Pinpoint the cell where the given text exists, returning its (x, y) midpoint coordinate. 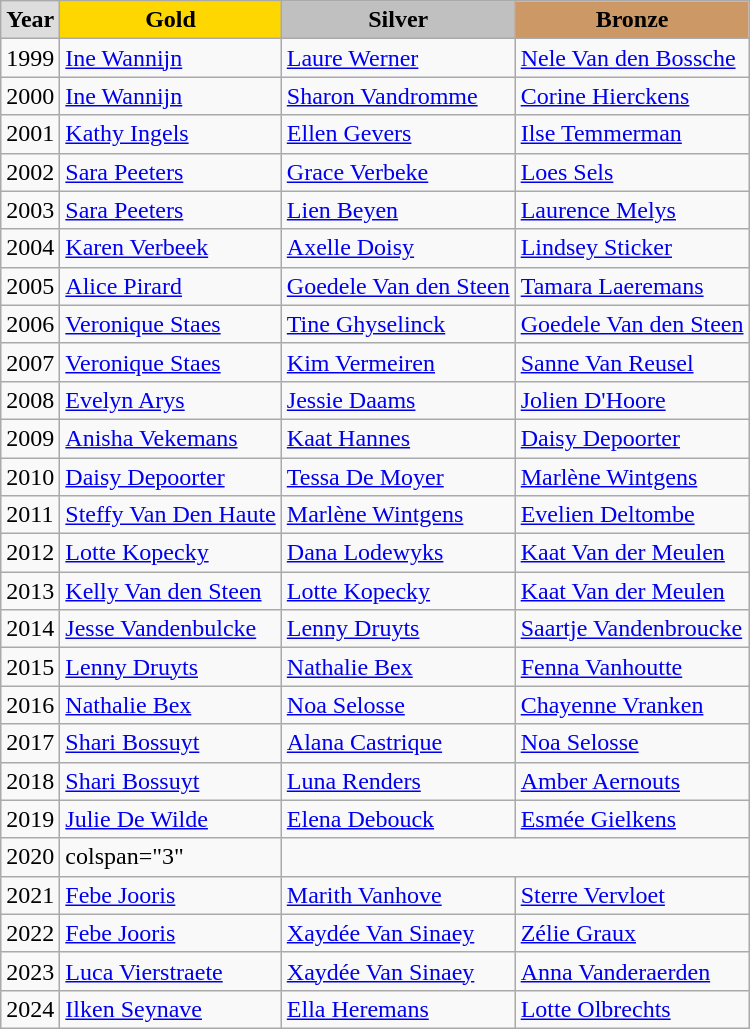
Lindsey Sticker (632, 248)
Evelien Deltombe (632, 515)
Ilse Temmerman (632, 134)
Laure Werner (398, 58)
Chayenne Vranken (632, 705)
Anisha Vekemans (170, 438)
Jesse Vandenbulcke (170, 629)
Tessa De Moyer (398, 477)
2010 (30, 477)
2009 (30, 438)
Sterre Vervloet (632, 895)
2014 (30, 629)
Saartje Vandenbroucke (632, 629)
Evelyn Arys (170, 400)
2022 (30, 933)
Luna Renders (398, 781)
2007 (30, 362)
Kim Vermeiren (398, 362)
Ella Heremans (398, 1009)
Esmée Gielkens (632, 819)
1999 (30, 58)
2021 (30, 895)
Tamara Laeremans (632, 286)
Lotte Olbrechts (632, 1009)
Dana Lodewyks (398, 553)
Gold (170, 20)
Corine Hierckens (632, 96)
Grace Verbeke (398, 172)
Alana Castrique (398, 743)
2005 (30, 286)
Silver (398, 20)
Kelly Van den Steen (170, 591)
Sharon Vandromme (398, 96)
Sanne Van Reusel (632, 362)
2019 (30, 819)
Elena Debouck (398, 819)
Julie De Wilde (170, 819)
Year (30, 20)
Bronze (632, 20)
Karen Verbeek (170, 248)
Nele Van den Bossche (632, 58)
2006 (30, 324)
Marith Vanhove (398, 895)
Alice Pirard (170, 286)
Anna Vanderaerden (632, 971)
2000 (30, 96)
Laurence Melys (632, 210)
2023 (30, 971)
Zélie Graux (632, 933)
Axelle Doisy (398, 248)
colspan="3" (170, 857)
2020 (30, 857)
Tine Ghyselinck (398, 324)
Luca Vierstraete (170, 971)
Amber Aernouts (632, 781)
2001 (30, 134)
Steffy Van Den Haute (170, 515)
Lien Beyen (398, 210)
2011 (30, 515)
2013 (30, 591)
2002 (30, 172)
2024 (30, 1009)
2015 (30, 667)
2012 (30, 553)
2018 (30, 781)
Jessie Daams (398, 400)
2017 (30, 743)
Fenna Vanhoutte (632, 667)
Jolien D'Hoore (632, 400)
2008 (30, 400)
2003 (30, 210)
2016 (30, 705)
Kaat Hannes (398, 438)
Kathy Ingels (170, 134)
Ilken Seynave (170, 1009)
Loes Sels (632, 172)
Ellen Gevers (398, 134)
2004 (30, 248)
